Extract the [X, Y] coordinate from the center of the cell holding the provided text.  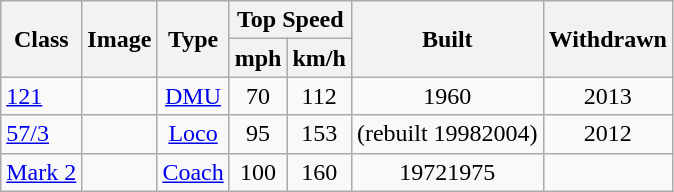
2012 [608, 134]
2013 [608, 96]
Built [447, 39]
DMU [193, 96]
Image [120, 39]
95 [258, 134]
19721975 [447, 172]
153 [319, 134]
Mark 2 [42, 172]
mph [258, 58]
70 [258, 96]
km/h [319, 58]
1960 [447, 96]
Coach [193, 172]
Type [193, 39]
Loco [193, 134]
160 [319, 172]
Class [42, 39]
(rebuilt 19982004) [447, 134]
121 [42, 96]
57/3 [42, 134]
Withdrawn [608, 39]
100 [258, 172]
112 [319, 96]
Top Speed [290, 20]
